Find where the given text appears and provide that cell's center as (x, y) coordinate. 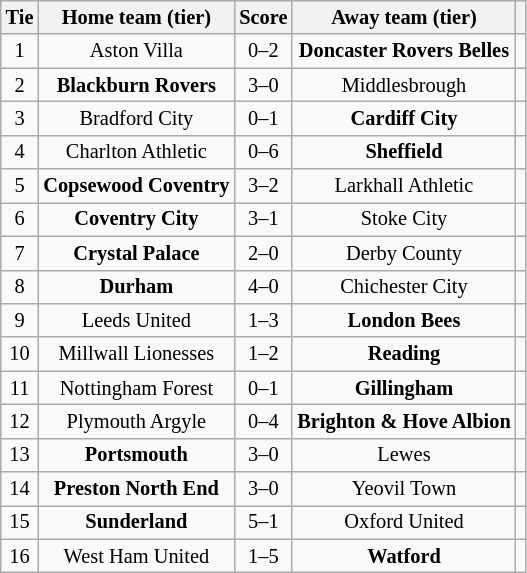
0–2 (263, 51)
Preston North End (136, 489)
2 (20, 85)
Charlton Athletic (136, 152)
3 (20, 118)
12 (20, 421)
2–0 (263, 253)
Away team (tier) (404, 17)
Watford (404, 556)
Tie (20, 17)
Lewes (404, 455)
Plymouth Argyle (136, 421)
Brighton & Hove Albion (404, 421)
Sheffield (404, 152)
1–5 (263, 556)
11 (20, 388)
Stoke City (404, 219)
West Ham United (136, 556)
Home team (tier) (136, 17)
Bradford City (136, 118)
Doncaster Rovers Belles (404, 51)
Leeds United (136, 320)
Yeovil Town (404, 489)
3–2 (263, 186)
7 (20, 253)
13 (20, 455)
Crystal Palace (136, 253)
Aston Villa (136, 51)
4–0 (263, 287)
10 (20, 354)
Nottingham Forest (136, 388)
5 (20, 186)
Millwall Lionesses (136, 354)
4 (20, 152)
Derby County (404, 253)
1–2 (263, 354)
London Bees (404, 320)
15 (20, 522)
Larkhall Athletic (404, 186)
1 (20, 51)
Score (263, 17)
6 (20, 219)
3–1 (263, 219)
16 (20, 556)
9 (20, 320)
Copsewood Coventry (136, 186)
Gillingham (404, 388)
Chichester City (404, 287)
5–1 (263, 522)
0–6 (263, 152)
Middlesbrough (404, 85)
Durham (136, 287)
Blackburn Rovers (136, 85)
14 (20, 489)
0–4 (263, 421)
Portsmouth (136, 455)
Coventry City (136, 219)
Sunderland (136, 522)
Reading (404, 354)
8 (20, 287)
Oxford United (404, 522)
Cardiff City (404, 118)
1–3 (263, 320)
